Extract the (X, Y) coordinate from the center of the cell holding the provided text.  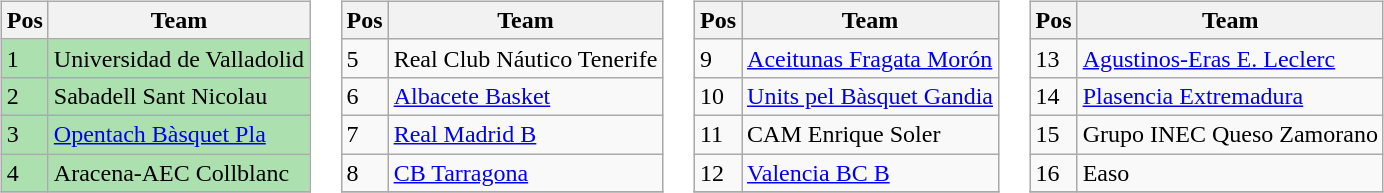
Sabadell Sant Nicolau (178, 96)
Universidad de Valladolid (178, 58)
4 (24, 173)
Aceitunas Fragata Morón (870, 58)
CB Tarragona (526, 173)
Real Madrid B (526, 134)
Real Club Náutico Tenerife (526, 58)
Grupo INEC Queso Zamorano (1230, 134)
8 (364, 173)
Albacete Basket (526, 96)
13 (1054, 58)
11 (718, 134)
Agustinos-Eras E. Leclerc (1230, 58)
14 (1054, 96)
9 (718, 58)
Opentach Bàsquet Pla (178, 134)
6 (364, 96)
Units pel Bàsquet Gandia (870, 96)
1 (24, 58)
10 (718, 96)
15 (1054, 134)
12 (718, 173)
5 (364, 58)
Aracena-AEC Collblanc (178, 173)
16 (1054, 173)
2 (24, 96)
Valencia BC B (870, 173)
Easo (1230, 173)
7 (364, 134)
Plasencia Extremadura (1230, 96)
3 (24, 134)
CAM Enrique Soler (870, 134)
